Find where the given text appears and provide that cell's center as (X, Y) coordinate. 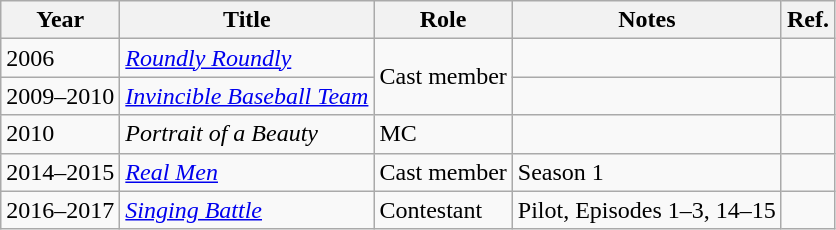
Title (247, 20)
Season 1 (646, 172)
Invincible Baseball Team (247, 96)
2016–2017 (60, 210)
Ref. (808, 20)
Year (60, 20)
2010 (60, 134)
Pilot, Episodes 1–3, 14–15 (646, 210)
Contestant (443, 210)
Portrait of a Beauty (247, 134)
2014–2015 (60, 172)
Roundly Roundly (247, 58)
2009–2010 (60, 96)
Singing Battle (247, 210)
2006 (60, 58)
Notes (646, 20)
MC (443, 134)
Role (443, 20)
Real Men (247, 172)
